Return [X, Y] of the center of cell containing provided text 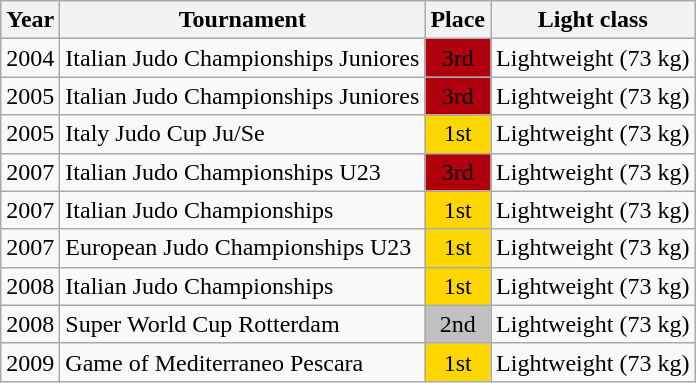
2009 [30, 362]
Italian Judo Championships U23 [242, 172]
Super World Cup Rotterdam [242, 324]
Place [458, 20]
Italy Judo Cup Ju/Se [242, 134]
Game of Mediterraneo Pescara [242, 362]
Year [30, 20]
2004 [30, 58]
2nd [458, 324]
European Judo Championships U23 [242, 248]
Light class [593, 20]
Tournament [242, 20]
